From the cell containing the given text, extract its center point as (X, Y) coordinate. 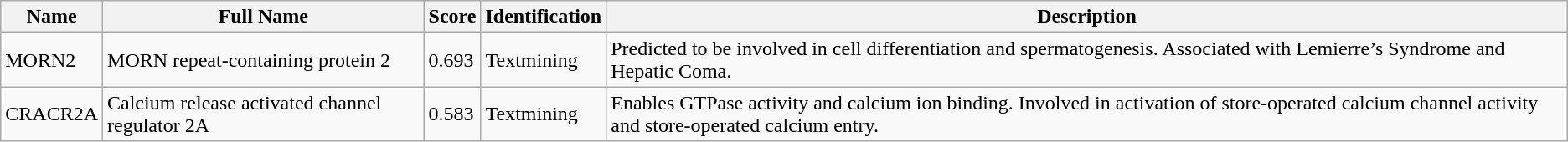
Enables GTPase activity and calcium ion binding. Involved in activation of store-operated calcium channel activity and store-operated calcium entry. (1087, 114)
Description (1087, 17)
Predicted to be involved in cell differentiation and spermatogenesis. Associated with Lemierre’s Syndrome and Hepatic Coma. (1087, 60)
MORN2 (52, 60)
Calcium release activated channel regulator 2A (264, 114)
Full Name (264, 17)
Identification (544, 17)
CRACR2A (52, 114)
MORN repeat-containing protein 2 (264, 60)
Score (452, 17)
0.583 (452, 114)
0.693 (452, 60)
Name (52, 17)
